Scan for the cell matching the given text and deliver its (x, y) coordinate at center. 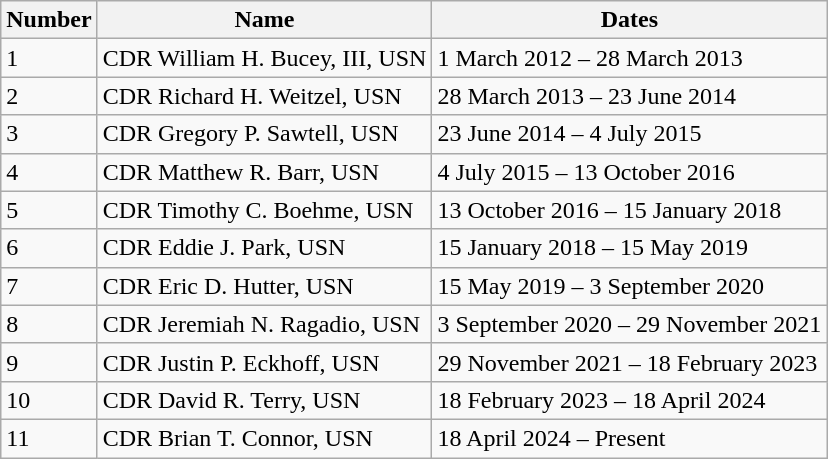
CDR Timothy C. Boehme, USN (264, 210)
3 September 2020 – 29 November 2021 (630, 324)
18 April 2024 – Present (630, 438)
5 (49, 210)
CDR Matthew R. Barr, USN (264, 172)
8 (49, 324)
CDR Richard H. Weitzel, USN (264, 96)
Name (264, 20)
23 June 2014 – 4 July 2015 (630, 134)
15 January 2018 – 15 May 2019 (630, 248)
9 (49, 362)
4 July 2015 – 13 October 2016 (630, 172)
CDR Eddie J. Park, USN (264, 248)
3 (49, 134)
Dates (630, 20)
7 (49, 286)
Number (49, 20)
CDR Justin P. Eckhoff, USN (264, 362)
1 March 2012 – 28 March 2013 (630, 58)
10 (49, 400)
11 (49, 438)
CDR Gregory P. Sawtell, USN (264, 134)
1 (49, 58)
2 (49, 96)
CDR David R. Terry, USN (264, 400)
13 October 2016 – 15 January 2018 (630, 210)
18 February 2023 – 18 April 2024 (630, 400)
29 November 2021 – 18 February 2023 (630, 362)
CDR Brian T. Connor, USN (264, 438)
28 March 2013 – 23 June 2014 (630, 96)
CDR William H. Bucey, III, USN (264, 58)
6 (49, 248)
CDR Eric D. Hutter, USN (264, 286)
CDR Jeremiah N. Ragadio, USN (264, 324)
4 (49, 172)
15 May 2019 – 3 September 2020 (630, 286)
